Find where the given text appears and provide that cell's center as [X, Y] coordinate. 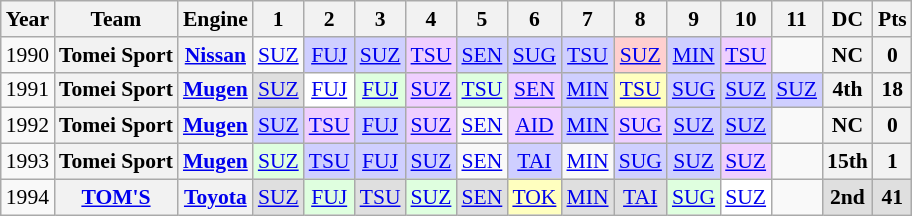
Engine [216, 19]
Year [28, 19]
Toyota [216, 197]
1990 [28, 55]
6 [534, 19]
Pts [892, 19]
15th [848, 162]
11 [796, 19]
TOM'S [116, 197]
TOK [534, 197]
5 [482, 19]
2nd [848, 197]
4 [432, 19]
7 [587, 19]
1991 [28, 90]
1993 [28, 162]
18 [892, 90]
3 [380, 19]
8 [640, 19]
10 [746, 19]
Nissan [216, 55]
1992 [28, 126]
41 [892, 197]
9 [694, 19]
AID [534, 126]
DC [848, 19]
2 [330, 19]
Team [116, 19]
1994 [28, 197]
4th [848, 90]
